Identify which cell holds the provided text, then report its [X, Y] central coordinate. 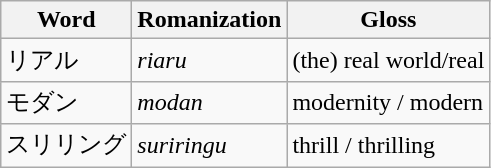
riaru [210, 60]
モダン [66, 102]
suriringu [210, 146]
modernity / modern [388, 102]
スリリング [66, 146]
Romanization [210, 20]
Word [66, 20]
Gloss [388, 20]
リアル [66, 60]
thrill / thrilling [388, 146]
modan [210, 102]
(the) real world/real [388, 60]
